Scan for the cell matching the given text and deliver its (X, Y) coordinate at center. 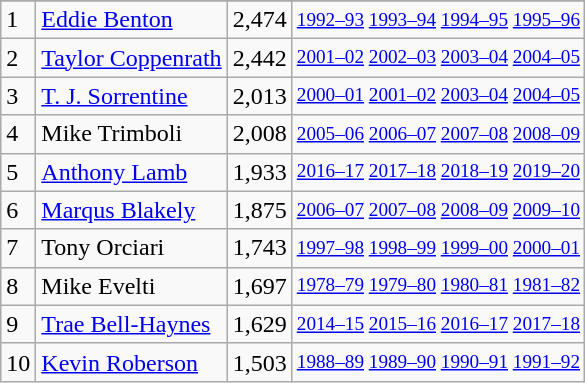
2001–02 2002–03 2003–04 2004–05 (438, 58)
1,875 (260, 210)
2,008 (260, 134)
Mike Trimboli (132, 134)
4 (18, 134)
9 (18, 324)
2,013 (260, 96)
Kevin Roberson (132, 362)
8 (18, 286)
2016–17 2017–18 2018–19 2019–20 (438, 172)
2006–07 2007–08 2008–09 2009–10 (438, 210)
1,933 (260, 172)
Taylor Coppenrath (132, 58)
10 (18, 362)
Tony Orciari (132, 248)
1,503 (260, 362)
1,697 (260, 286)
T. J. Sorrentine (132, 96)
1,629 (260, 324)
Eddie Benton (132, 20)
2014–15 2015–16 2016–17 2017–18 (438, 324)
2,474 (260, 20)
Anthony Lamb (132, 172)
2,442 (260, 58)
7 (18, 248)
1988–89 1989–90 1990–91 1991–92 (438, 362)
5 (18, 172)
2 (18, 58)
6 (18, 210)
2000–01 2001–02 2003–04 2004–05 (438, 96)
1992–93 1993–94 1994–95 1995–96 (438, 20)
1978–79 1979–80 1980–81 1981–82 (438, 286)
Mike Evelti (132, 286)
Trae Bell-Haynes (132, 324)
Marqus Blakely (132, 210)
1997–98 1998–99 1999–00 2000–01 (438, 248)
1 (18, 20)
2005–06 2006–07 2007–08 2008–09 (438, 134)
1,743 (260, 248)
3 (18, 96)
